Return the (x, y) coordinate for the center point of the cell that contains the specified text.  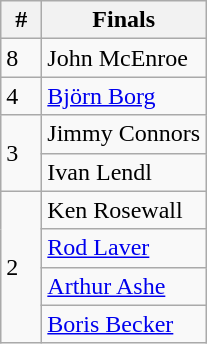
Boris Becker (124, 324)
3 (22, 153)
2 (22, 267)
Finals (124, 20)
John McEnroe (124, 58)
8 (22, 58)
Rod Laver (124, 248)
Ken Rosewall (124, 210)
# (22, 20)
Björn Borg (124, 96)
Ivan Lendl (124, 172)
4 (22, 96)
Arthur Ashe (124, 286)
Jimmy Connors (124, 134)
